Detect which cell encompasses the target text, then output its (x, y) center coordinate. 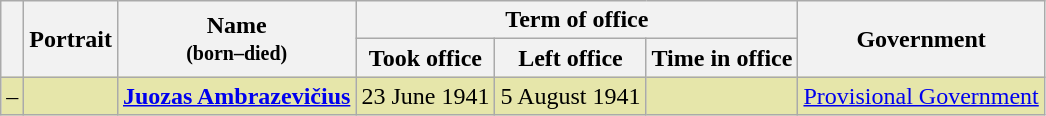
Time in office (722, 58)
Juozas Ambrazevičius (236, 96)
5 August 1941 (570, 96)
– (12, 96)
Left office (570, 58)
Name(born–died) (236, 39)
Term of office (577, 20)
Took office (426, 58)
Government (921, 39)
Provisional Government (921, 96)
Portrait (71, 39)
23 June 1941 (426, 96)
